From the cell containing the given text, extract its center point as (x, y) coordinate. 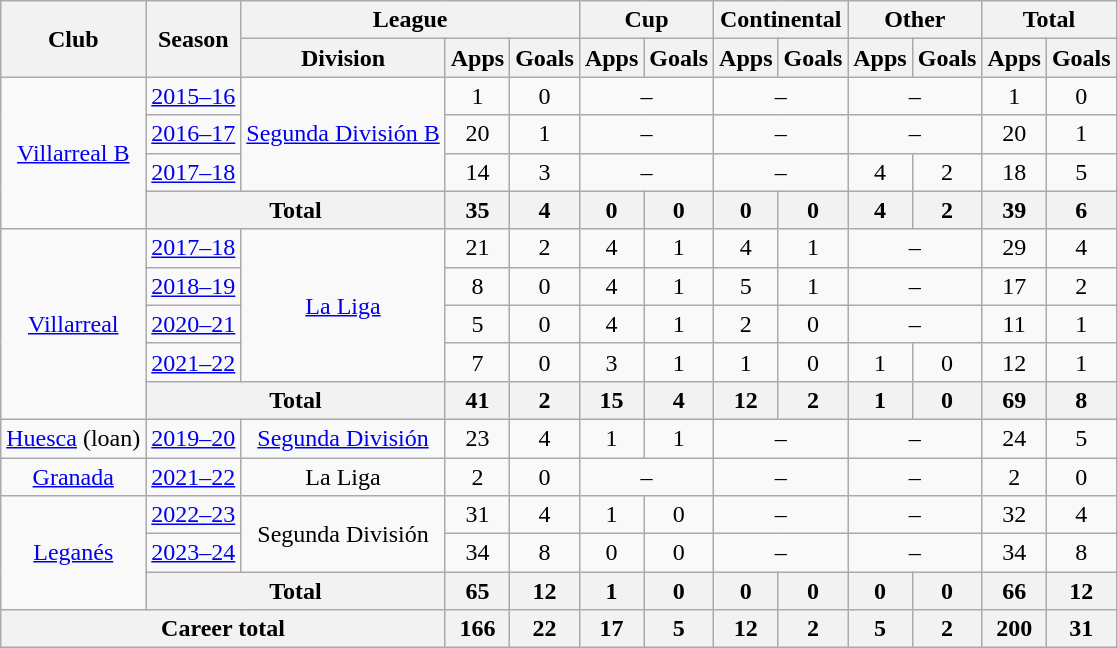
41 (477, 400)
Continental (781, 20)
Granada (74, 477)
Cup (646, 20)
Segunda División B (343, 134)
23 (477, 438)
66 (1014, 591)
Club (74, 39)
7 (477, 362)
166 (477, 629)
Villarreal B (74, 153)
Huesca (loan) (74, 438)
32 (1014, 515)
69 (1014, 400)
Other (915, 20)
2015–16 (194, 96)
29 (1014, 248)
6 (1081, 210)
14 (477, 172)
2023–24 (194, 553)
League (410, 20)
2016–17 (194, 134)
2020–21 (194, 324)
2018–19 (194, 286)
39 (1014, 210)
Villarreal (74, 324)
Career total (223, 629)
2019–20 (194, 438)
22 (545, 629)
11 (1014, 324)
15 (611, 400)
Season (194, 39)
35 (477, 210)
Division (343, 58)
65 (477, 591)
200 (1014, 629)
21 (477, 248)
2022–23 (194, 515)
24 (1014, 438)
Leganés (74, 553)
18 (1014, 172)
